Detect which cell encompasses the target text, then output its (x, y) center coordinate. 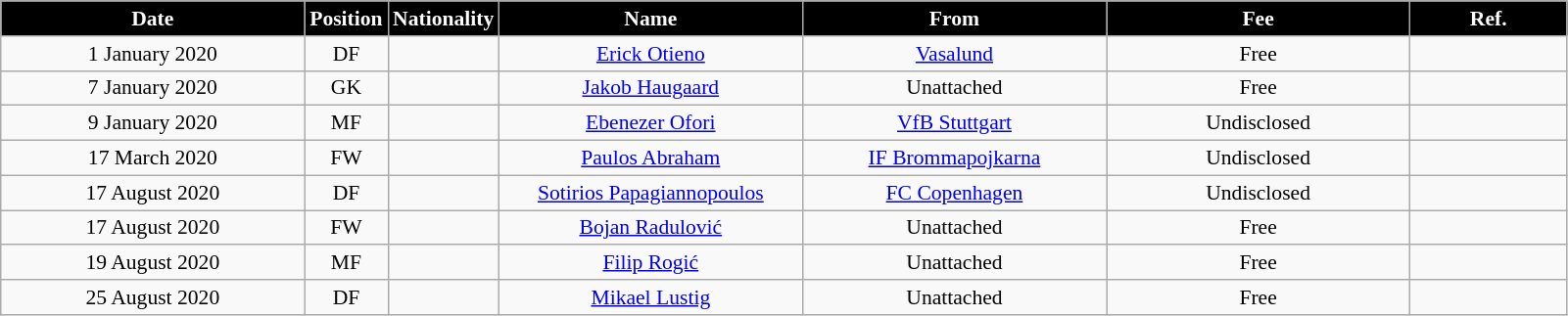
VfB Stuttgart (954, 123)
Date (153, 19)
19 August 2020 (153, 263)
Ebenezer Ofori (650, 123)
9 January 2020 (153, 123)
Vasalund (954, 54)
Nationality (443, 19)
GK (347, 88)
IF Brommapojkarna (954, 158)
Erick Otieno (650, 54)
Sotirios Papagiannopoulos (650, 193)
7 January 2020 (153, 88)
25 August 2020 (153, 297)
Ref. (1489, 19)
Mikael Lustig (650, 297)
FC Copenhagen (954, 193)
Filip Rogić (650, 263)
Fee (1259, 19)
Name (650, 19)
17 March 2020 (153, 158)
Paulos Abraham (650, 158)
From (954, 19)
Position (347, 19)
Jakob Haugaard (650, 88)
Bojan Radulović (650, 228)
1 January 2020 (153, 54)
